Return the [x, y] coordinate for the center point of the cell that contains the specified text.  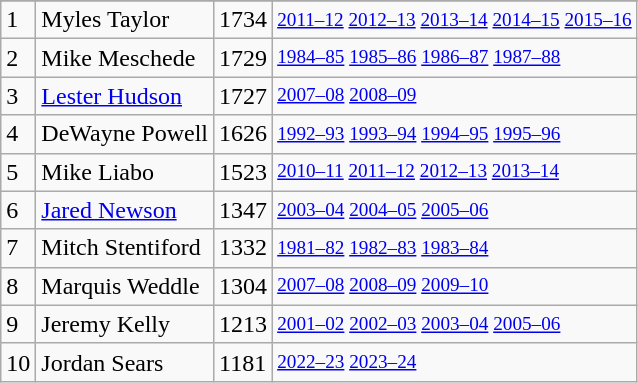
2007–08 2008–09 2009–10 [455, 286]
Mitch Stentiford [125, 248]
6 [18, 210]
4 [18, 134]
2011–12 2012–13 2013–14 2014–15 2015–16 [455, 20]
2010–11 2011–12 2012–13 2013–14 [455, 172]
1984–85 1985–86 1986–87 1987–88 [455, 58]
1734 [244, 20]
1304 [244, 286]
8 [18, 286]
1981–82 1982–83 1983–84 [455, 248]
1181 [244, 362]
1523 [244, 172]
Jared Newson [125, 210]
2007–08 2008–09 [455, 96]
10 [18, 362]
1347 [244, 210]
Mike Meschede [125, 58]
Myles Taylor [125, 20]
2022–23 2023–24 [455, 362]
2003–04 2004–05 2005–06 [455, 210]
1729 [244, 58]
2 [18, 58]
1213 [244, 324]
3 [18, 96]
Mike Liabo [125, 172]
1727 [244, 96]
7 [18, 248]
Lester Hudson [125, 96]
9 [18, 324]
Marquis Weddle [125, 286]
1992–93 1993–94 1994–95 1995–96 [455, 134]
1 [18, 20]
1332 [244, 248]
5 [18, 172]
DeWayne Powell [125, 134]
2001–02 2002–03 2003–04 2005–06 [455, 324]
Jeremy Kelly [125, 324]
1626 [244, 134]
Jordan Sears [125, 362]
